Identify which cell holds the provided text, then report its [x, y] central coordinate. 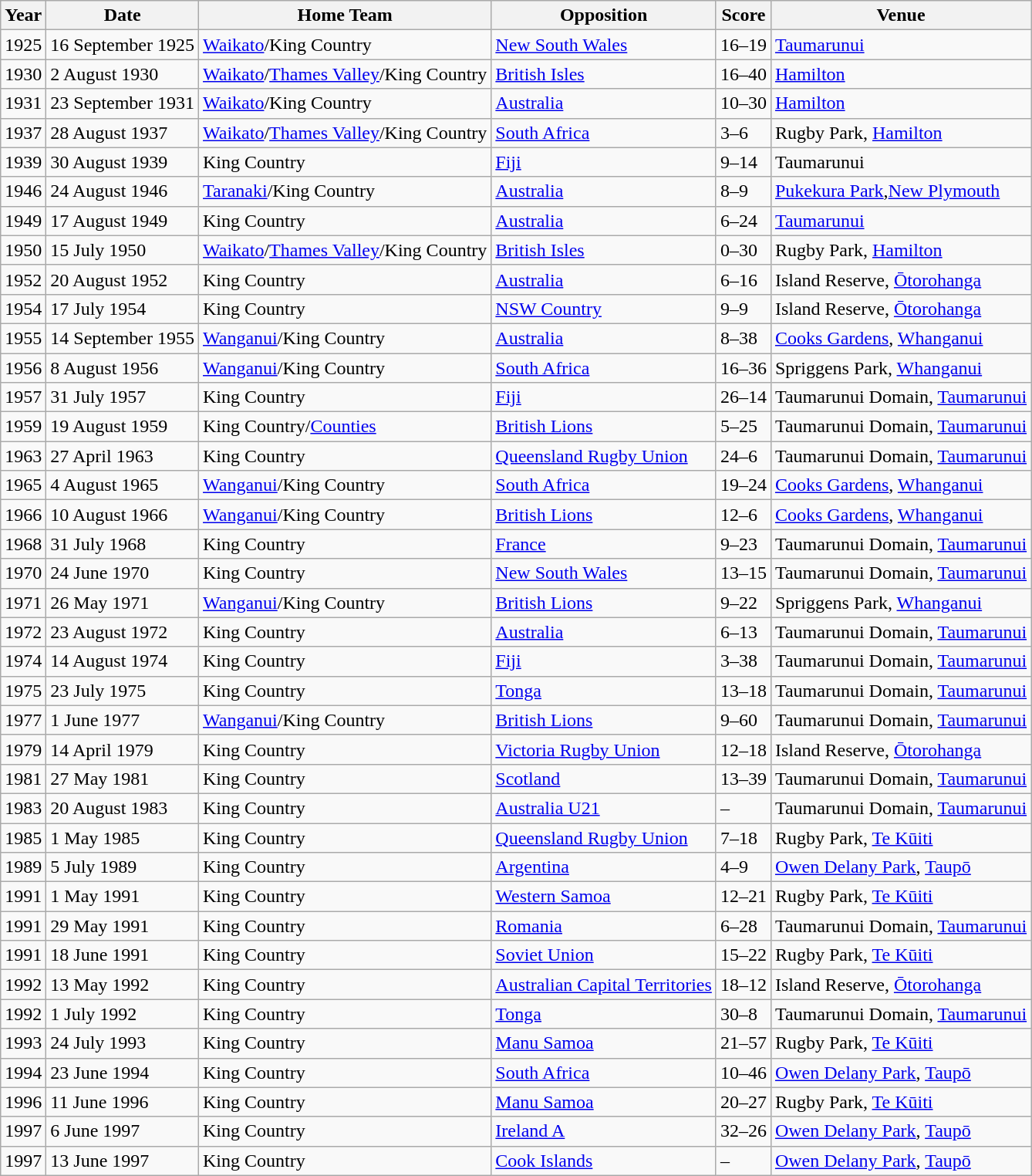
13–15 [744, 573]
Venue [901, 15]
20–27 [744, 1102]
1939 [23, 162]
1971 [23, 603]
1996 [23, 1102]
10 August 1966 [123, 515]
23 September 1931 [123, 103]
9–14 [744, 162]
1970 [23, 573]
Taranaki/King Country [346, 191]
6–13 [744, 632]
32–26 [744, 1131]
3–38 [744, 661]
Argentina [604, 867]
1937 [23, 133]
Date [123, 15]
14 August 1974 [123, 661]
6–16 [744, 279]
Pukekura Park,New Plymouth [901, 191]
13–39 [744, 779]
30–8 [744, 1014]
27 May 1981 [123, 779]
14 September 1955 [123, 338]
Western Samoa [604, 897]
Opposition [604, 15]
1952 [23, 279]
1965 [23, 485]
17 July 1954 [123, 309]
13–18 [744, 691]
1983 [23, 808]
1975 [23, 691]
4 August 1965 [123, 485]
8–9 [744, 191]
18 June 1991 [123, 955]
1954 [23, 309]
23 June 1994 [123, 1073]
21–57 [744, 1043]
19 August 1959 [123, 427]
Year [23, 15]
18–12 [744, 985]
Victoria Rugby Union [604, 749]
28 August 1937 [123, 133]
Soviet Union [604, 955]
6 June 1997 [123, 1131]
1959 [23, 427]
26 May 1971 [123, 603]
NSW Country [604, 309]
1977 [23, 720]
10–30 [744, 103]
Australian Capital Territories [604, 985]
1957 [23, 397]
9–22 [744, 603]
8 August 1956 [123, 368]
5–25 [744, 427]
Scotland [604, 779]
Home Team [346, 15]
9–60 [744, 720]
1931 [23, 103]
1981 [23, 779]
16–36 [744, 368]
13 June 1997 [123, 1161]
6–24 [744, 221]
1956 [23, 368]
23 July 1975 [123, 691]
3–6 [744, 133]
1930 [23, 74]
16 September 1925 [123, 45]
1993 [23, 1043]
11 June 1996 [123, 1102]
6–28 [744, 926]
20 August 1952 [123, 279]
15–22 [744, 955]
14 April 1979 [123, 749]
16–19 [744, 45]
7–18 [744, 837]
24 July 1993 [123, 1043]
31 July 1957 [123, 397]
1966 [23, 515]
France [604, 544]
5 July 1989 [123, 867]
24 June 1970 [123, 573]
1 June 1977 [123, 720]
10–46 [744, 1073]
Romania [604, 926]
1955 [23, 338]
13 May 1992 [123, 985]
King Country/Counties [346, 427]
1979 [23, 749]
31 July 1968 [123, 544]
1968 [23, 544]
4–9 [744, 867]
1 May 1991 [123, 897]
Cook Islands [604, 1161]
15 July 1950 [123, 250]
1950 [23, 250]
8–38 [744, 338]
1989 [23, 867]
23 August 1972 [123, 632]
26–14 [744, 397]
24–6 [744, 456]
1972 [23, 632]
1946 [23, 191]
1925 [23, 45]
0–30 [744, 250]
27 April 1963 [123, 456]
1 May 1985 [123, 837]
2 August 1930 [123, 74]
9–9 [744, 309]
1985 [23, 837]
16–40 [744, 74]
12–21 [744, 897]
9–23 [744, 544]
12–6 [744, 515]
20 August 1983 [123, 808]
12–18 [744, 749]
30 August 1939 [123, 162]
1949 [23, 221]
1 July 1992 [123, 1014]
24 August 1946 [123, 191]
29 May 1991 [123, 926]
1963 [23, 456]
19–24 [744, 485]
Ireland A [604, 1131]
Australia U21 [604, 808]
Score [744, 15]
1994 [23, 1073]
17 August 1949 [123, 221]
1974 [23, 661]
